Extract the (x, y) coordinate from the center of the cell holding the provided text.  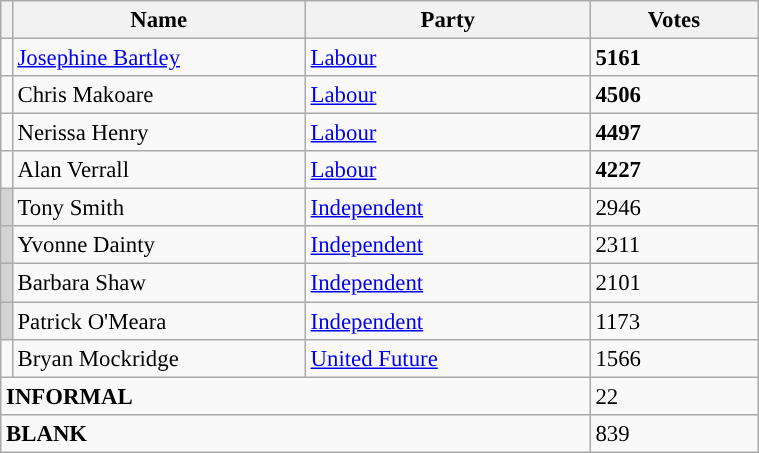
Party (448, 20)
Alan Verrall (158, 170)
1173 (674, 321)
Barbara Shaw (158, 283)
4506 (674, 95)
Name (158, 20)
2946 (674, 208)
839 (674, 433)
Yvonne Dainty (158, 245)
Josephine Bartley (158, 58)
4497 (674, 133)
2311 (674, 245)
INFORMAL (296, 396)
1566 (674, 358)
Tony Smith (158, 208)
Votes (674, 20)
United Future (448, 358)
2101 (674, 283)
5161 (674, 58)
Nerissa Henry (158, 133)
Bryan Mockridge (158, 358)
22 (674, 396)
4227 (674, 170)
Chris Makoare (158, 95)
Patrick O'Meara (158, 321)
BLANK (296, 433)
